Return (x, y) of the center of cell containing provided text 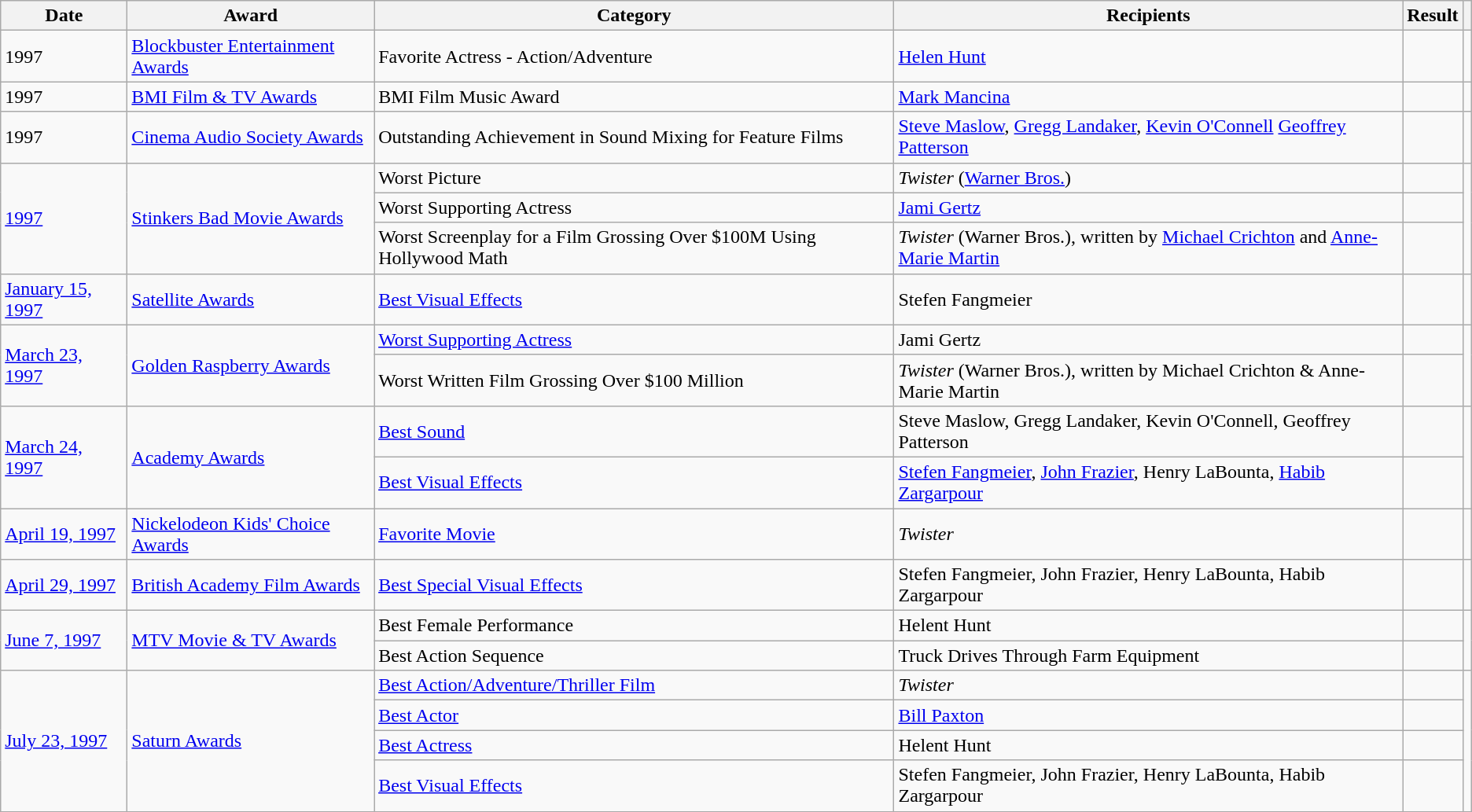
BMI Film & TV Awards (251, 97)
March 24, 1997 (64, 457)
Nickelodeon Kids' Choice Awards (251, 533)
Best Actor (634, 715)
Stefen Fangmeier (1148, 299)
Worst Picture (634, 178)
Best Female Performance (634, 626)
June 7, 1997 (64, 641)
April 29, 1997 (64, 585)
Cinema Audio Society Awards (251, 137)
MTV Movie & TV Awards (251, 641)
Best Action/Adventure/Thriller Film (634, 685)
BMI Film Music Award (634, 97)
Category (634, 16)
Date (64, 16)
Worst Screenplay for a Film Grossing Over $100M Using Hollywood Math (634, 248)
Twister (Warner Bros.), written by Michael Crichton and Anne-Marie Martin (1148, 248)
Favorite Actress - Action/Adventure (634, 57)
Worst Written Film Grossing Over $100 Million (634, 380)
Best Action Sequence (634, 656)
January 15, 1997 (64, 299)
Helen Hunt (1148, 57)
July 23, 1997 (64, 740)
Best Actress (634, 745)
Golden Raspberry Awards (251, 365)
Stinkers Bad Movie Awards (251, 219)
British Academy Film Awards (251, 585)
Steve Maslow, Gregg Landaker, Kevin O'Connell, Geoffrey Patterson (1148, 431)
Academy Awards (251, 457)
Best Sound (634, 431)
Award (251, 16)
Result (1433, 16)
Favorite Movie (634, 533)
Twister (Warner Bros.), written by Michael Crichton & Anne-Marie Martin (1148, 380)
April 19, 1997 (64, 533)
Outstanding Achievement in Sound Mixing for Feature Films (634, 137)
Mark Mancina (1148, 97)
Twister (Warner Bros.) (1148, 178)
Bill Paxton (1148, 715)
Satellite Awards (251, 299)
March 23, 1997 (64, 365)
Recipients (1148, 16)
Truck Drives Through Farm Equipment (1148, 656)
Blockbuster Entertainment Awards (251, 57)
Steve Maslow, Gregg Landaker, Kevin O'Connell Geoffrey Patterson (1148, 137)
Best Special Visual Effects (634, 585)
Saturn Awards (251, 740)
